Scan for the cell matching the given text and deliver its (x, y) coordinate at center. 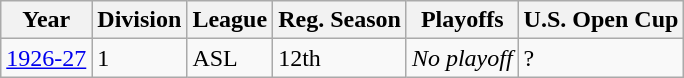
League (230, 20)
ASL (230, 58)
Year (46, 20)
1926-27 (46, 58)
U.S. Open Cup (601, 20)
Reg. Season (340, 20)
Playoffs (462, 20)
? (601, 58)
Division (140, 20)
12th (340, 58)
No playoff (462, 58)
1 (140, 58)
